Extract the [x, y] coordinate from the center of the cell holding the provided text.  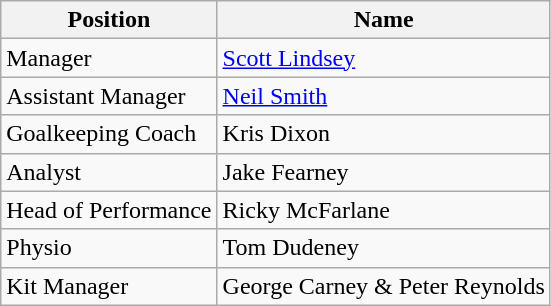
Kris Dixon [384, 134]
Assistant Manager [109, 96]
George Carney & Peter Reynolds [384, 286]
Tom Dudeney [384, 248]
Analyst [109, 172]
Scott Lindsey [384, 58]
Physio [109, 248]
Head of Performance [109, 210]
Position [109, 20]
Kit Manager [109, 286]
Ricky McFarlane [384, 210]
Goalkeeping Coach [109, 134]
Name [384, 20]
Neil Smith [384, 96]
Jake Fearney [384, 172]
Manager [109, 58]
